Locate the cell with the specified text and output its (X, Y) center coordinate. 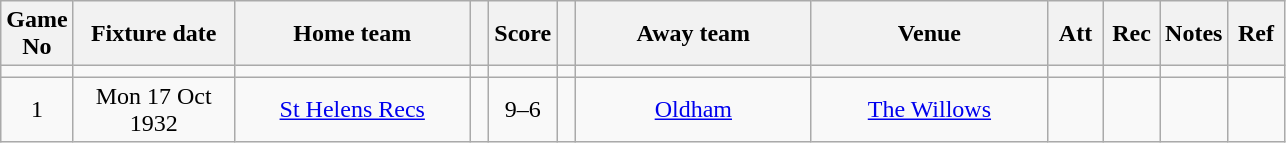
Oldham (693, 110)
Fixture date (154, 34)
9–6 (523, 110)
Mon 17 Oct 1932 (154, 110)
Game No (37, 34)
The Willows (929, 110)
Home team (352, 34)
Ref (1256, 34)
Venue (929, 34)
Rec (1132, 34)
Notes (1194, 34)
Away team (693, 34)
St Helens Recs (352, 110)
1 (37, 110)
Score (523, 34)
Att (1075, 34)
